Extract the (X, Y) coordinate from the center of the cell holding the provided text.  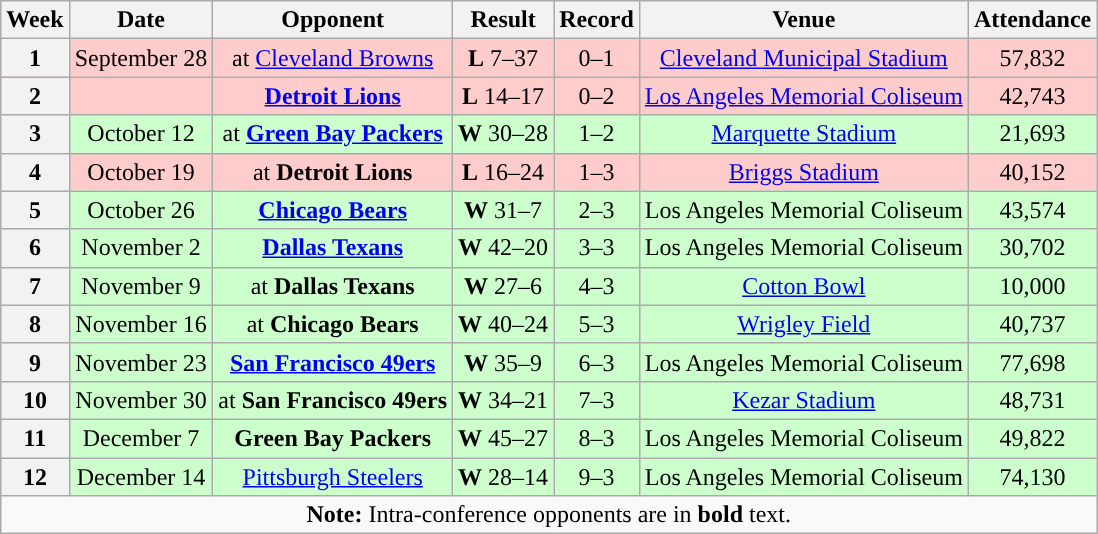
Detroit Lions (333, 96)
5 (35, 210)
42,743 (1032, 96)
W 28–14 (504, 477)
12 (35, 477)
49,822 (1032, 438)
Opponent (333, 20)
Record (597, 20)
W 42–20 (504, 248)
2 (35, 96)
0–2 (597, 96)
Marquette Stadium (804, 134)
5–3 (597, 324)
Wrigley Field (804, 324)
40,152 (1032, 172)
10 (35, 400)
at Dallas Texans (333, 286)
Pittsburgh Steelers (333, 477)
W 40–24 (504, 324)
October 26 (141, 210)
0–1 (597, 58)
at Chicago Bears (333, 324)
10,000 (1032, 286)
Cleveland Municipal Stadium (804, 58)
W 34–21 (504, 400)
November 9 (141, 286)
at Cleveland Browns (333, 58)
1–2 (597, 134)
L 14–17 (504, 96)
October 12 (141, 134)
8–3 (597, 438)
21,693 (1032, 134)
L 7–37 (504, 58)
57,832 (1032, 58)
Note: Intra-conference opponents are in bold text. (549, 515)
3 (35, 134)
at Detroit Lions (333, 172)
Result (504, 20)
6–3 (597, 362)
40,737 (1032, 324)
Green Bay Packers (333, 438)
W 31–7 (504, 210)
1 (35, 58)
at San Francisco 49ers (333, 400)
9 (35, 362)
W 30–28 (504, 134)
48,731 (1032, 400)
San Francisco 49ers (333, 362)
2–3 (597, 210)
Cotton Bowl (804, 286)
Briggs Stadium (804, 172)
Venue (804, 20)
November 30 (141, 400)
November 2 (141, 248)
77,698 (1032, 362)
November 16 (141, 324)
Week (35, 20)
8 (35, 324)
Date (141, 20)
October 19 (141, 172)
December 14 (141, 477)
Kezar Stadium (804, 400)
at Green Bay Packers (333, 134)
6 (35, 248)
1–3 (597, 172)
December 7 (141, 438)
Chicago Bears (333, 210)
7–3 (597, 400)
W 27–6 (504, 286)
W 45–27 (504, 438)
Attendance (1032, 20)
3–3 (597, 248)
L 16–24 (504, 172)
74,130 (1032, 477)
Dallas Texans (333, 248)
W 35–9 (504, 362)
4 (35, 172)
30,702 (1032, 248)
9–3 (597, 477)
November 23 (141, 362)
4–3 (597, 286)
September 28 (141, 58)
11 (35, 438)
43,574 (1032, 210)
7 (35, 286)
